Find where the given text appears and provide that cell's center as (X, Y) coordinate. 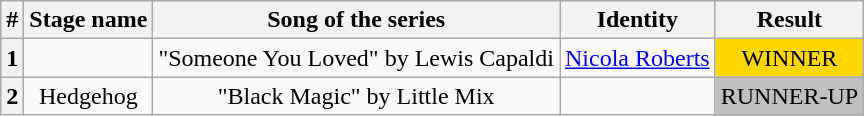
# (12, 20)
Identity (638, 20)
RUNNER-UP (789, 96)
2 (12, 96)
Stage name (88, 20)
1 (12, 58)
"Someone You Loved" by Lewis Capaldi (356, 58)
Nicola Roberts (638, 58)
Hedgehog (88, 96)
Result (789, 20)
WINNER (789, 58)
Song of the series (356, 20)
"Black Magic" by Little Mix (356, 96)
